Identify which cell holds the provided text, then report its (X, Y) central coordinate. 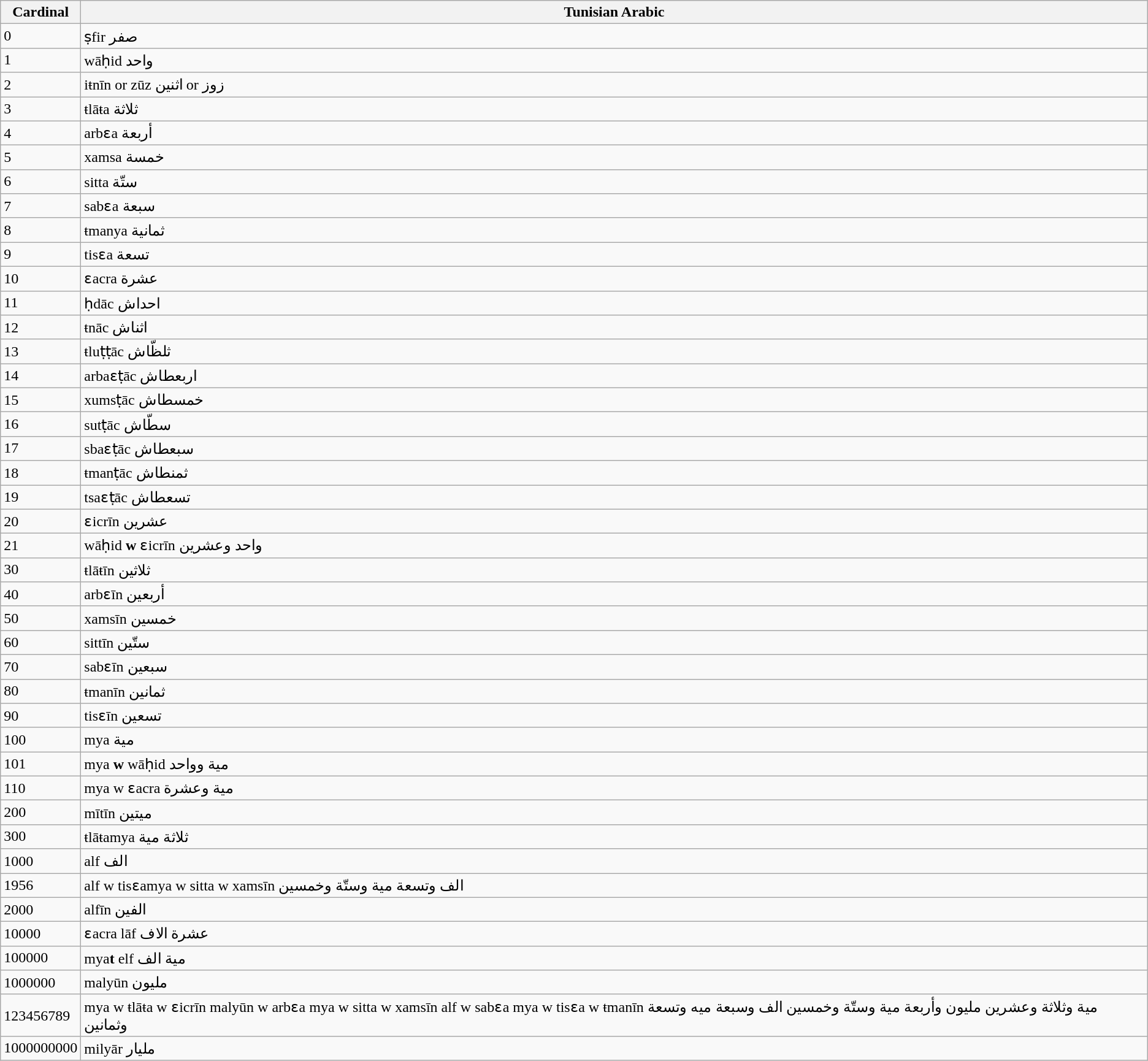
10 (40, 278)
alfīn الفين (614, 910)
7 (40, 206)
arbaɛṭāc اربعطاش (614, 376)
arbɛīn أربعين (614, 594)
ŧlāŧa ثلاثة (614, 109)
1000000000 (40, 1048)
wāḥid واحد (614, 60)
Tunisian Arabic (614, 12)
mya w ɛacra مية وعشرة (614, 788)
ŧlāŧīn ثلاثين (614, 570)
100 (40, 740)
malyūn مليون (614, 982)
iŧnīn or zūz اثنين or زوز (614, 85)
50 (40, 618)
ŧluṭṭāc ثلظّاش (614, 351)
myat elf مية الف (614, 958)
ŧmanya ثمانية (614, 230)
1 (40, 60)
sabɛīn سبعين (614, 667)
16 (40, 424)
90 (40, 716)
40 (40, 594)
2 (40, 85)
6 (40, 182)
tisɛa تسعة (614, 255)
300 (40, 837)
ŧnāc اثناش (614, 327)
19 (40, 497)
80 (40, 691)
mya مية (614, 740)
xumsṭāc خمسطاش (614, 400)
sittīn ستّين (614, 643)
15 (40, 400)
ɛacra عشرة (614, 278)
2000 (40, 910)
1956 (40, 886)
xamsīn خمسين (614, 618)
Cardinal (40, 12)
8 (40, 230)
60 (40, 643)
ɛacra lāf عشرة الاف (614, 934)
5 (40, 158)
alf w tisɛamya w sitta w xamsīn الف وتسعة مية وستّة وخمسين (614, 886)
70 (40, 667)
18 (40, 473)
tsaɛṭāc تسعطاش (614, 497)
12 (40, 327)
9 (40, 255)
ṣfir صفر (614, 36)
17 (40, 448)
ɛicrīn عشرين (614, 521)
sbaɛṭāc سبعطاش (614, 448)
sutṭāc سطّاش (614, 424)
mītīn ميتين (614, 813)
11 (40, 303)
xamsa خمسة (614, 158)
4 (40, 133)
ḥdāc احداش (614, 303)
mya w wāḥid مية وواحد (614, 764)
21 (40, 546)
10000 (40, 934)
14 (40, 376)
1000 (40, 861)
200 (40, 813)
13 (40, 351)
wāḥid w ɛicrīn واحد وعشرين (614, 546)
123456789 (40, 1015)
arbɛa أربعة (614, 133)
alf الف (614, 861)
0 (40, 36)
30 (40, 570)
sabɛa سبعة (614, 206)
3 (40, 109)
milyār مليار (614, 1048)
101 (40, 764)
1000000 (40, 982)
tisɛīn تسعين (614, 716)
20 (40, 521)
110 (40, 788)
ŧmanṭāc ثمنطاش (614, 473)
ŧmanīn ثمانين (614, 691)
sitta ستّة (614, 182)
ŧlāŧamya ثلاثة مية (614, 837)
100000 (40, 958)
